Extract the (X, Y) coordinate from the center of the cell holding the provided text.  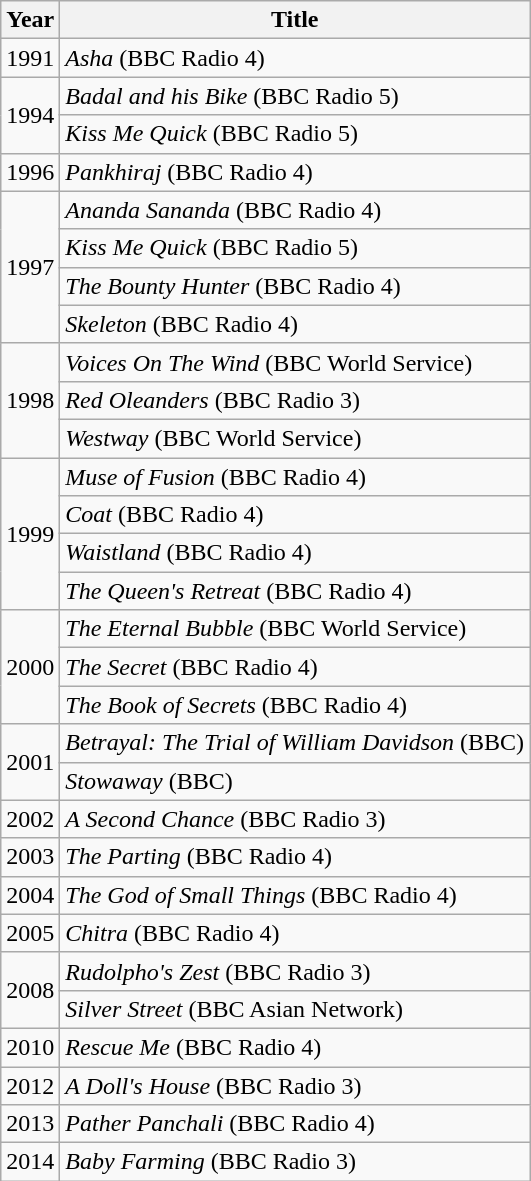
1994 (30, 115)
2010 (30, 1047)
2005 (30, 933)
The God of Small Things (BBC Radio 4) (295, 895)
The Parting (BBC Radio 4) (295, 857)
Baby Farming (BBC Radio 3) (295, 1162)
1998 (30, 400)
2003 (30, 857)
Waistland (BBC Radio 4) (295, 553)
2001 (30, 762)
The Secret (BBC Radio 4) (295, 667)
Coat (BBC Radio 4) (295, 515)
Voices On The Wind (BBC World Service) (295, 362)
1991 (30, 58)
2002 (30, 819)
Year (30, 20)
The Eternal Bubble (BBC World Service) (295, 629)
2008 (30, 990)
Title (295, 20)
Muse of Fusion (BBC Radio 4) (295, 477)
Pather Panchali (BBC Radio 4) (295, 1124)
Silver Street (BBC Asian Network) (295, 1009)
Betrayal: The Trial of William Davidson (BBC) (295, 743)
2014 (30, 1162)
2013 (30, 1124)
Badal and his Bike (BBC Radio 5) (295, 96)
Ananda Sananda (BBC Radio 4) (295, 210)
1999 (30, 534)
Red Oleanders (BBC Radio 3) (295, 400)
2004 (30, 895)
A Second Chance (BBC Radio 3) (295, 819)
A Doll's House (BBC Radio 3) (295, 1085)
1997 (30, 267)
2000 (30, 667)
The Book of Secrets (BBC Radio 4) (295, 705)
Westway (BBC World Service) (295, 438)
Asha (BBC Radio 4) (295, 58)
Skeleton (BBC Radio 4) (295, 324)
Chitra (BBC Radio 4) (295, 933)
1996 (30, 172)
Pankhiraj (BBC Radio 4) (295, 172)
2012 (30, 1085)
The Bounty Hunter (BBC Radio 4) (295, 286)
Rescue Me (BBC Radio 4) (295, 1047)
The Queen's Retreat (BBC Radio 4) (295, 591)
Rudolpho's Zest (BBC Radio 3) (295, 971)
Stowaway (BBC) (295, 781)
